Find where the given text appears and provide that cell's center as (X, Y) coordinate. 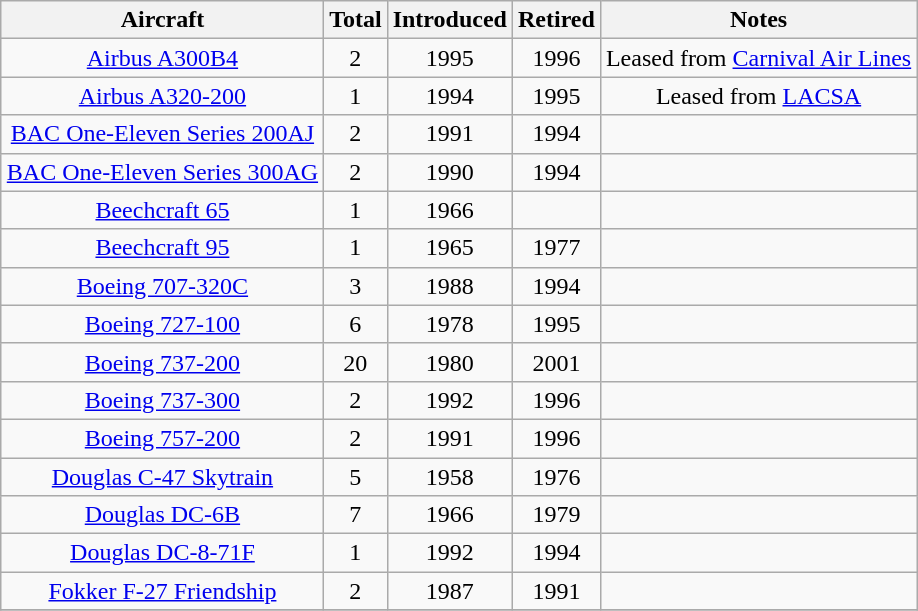
1977 (556, 248)
Airbus A320-200 (162, 96)
BAC One-Eleven Series 300AG (162, 172)
7 (356, 515)
Boeing 707-320C (162, 286)
Douglas DC-6B (162, 515)
3 (356, 286)
Boeing 737-200 (162, 362)
Leased from Carnival Air Lines (758, 58)
1958 (450, 477)
Boeing 757-200 (162, 438)
BAC One-Eleven Series 200AJ (162, 134)
1978 (450, 324)
2001 (556, 362)
1965 (450, 248)
Boeing 727-100 (162, 324)
1988 (450, 286)
Aircraft (162, 20)
Boeing 737-300 (162, 400)
Douglas C-47 Skytrain (162, 477)
1987 (450, 591)
5 (356, 477)
Airbus A300B4 (162, 58)
Douglas DC-8-71F (162, 553)
Total (356, 20)
Introduced (450, 20)
1976 (556, 477)
1980 (450, 362)
6 (356, 324)
Leased from LACSA (758, 96)
1990 (450, 172)
Fokker F-27 Friendship (162, 591)
1979 (556, 515)
Notes (758, 20)
Retired (556, 20)
20 (356, 362)
Beechcraft 65 (162, 210)
Beechcraft 95 (162, 248)
